From the cell containing the given text, extract its center point as (X, Y) coordinate. 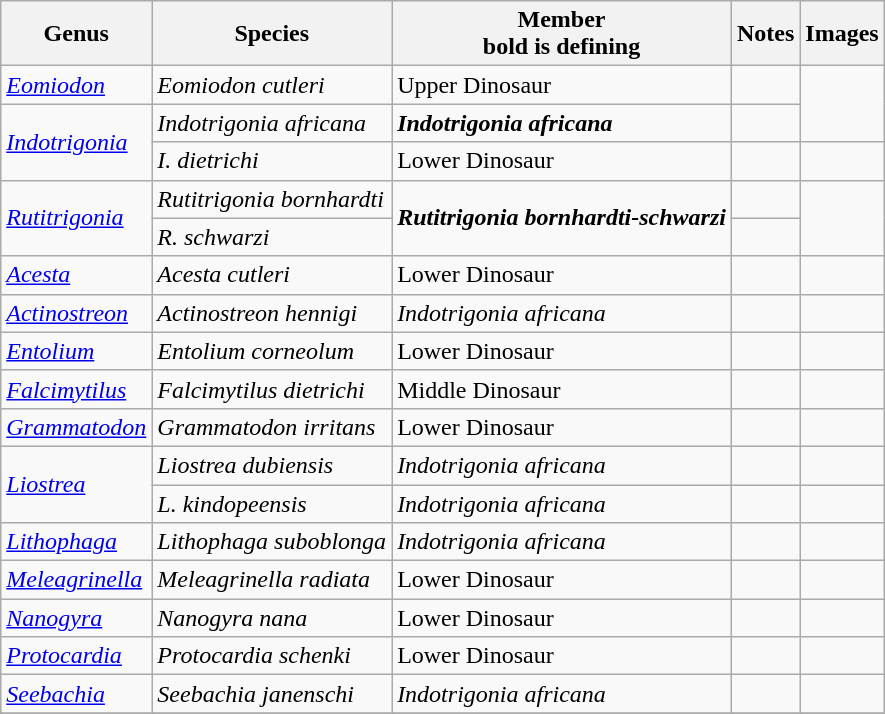
Grammatodon (76, 427)
Species (272, 34)
Indotrigonia (76, 142)
Entolium (76, 351)
Seebachia janenschi (272, 694)
Meleagrinella radiata (272, 580)
Nanogyra nana (272, 618)
Liostrea dubiensis (272, 465)
Falcimytilus (76, 389)
Memberbold is defining (562, 34)
Eomiodon (76, 85)
Acesta cutleri (272, 275)
R. schwarzi (272, 237)
Actinostreon (76, 313)
Rutitrigonia bornhardti (272, 199)
L. kindopeensis (272, 503)
Upper Dinosaur (562, 85)
Grammatodon irritans (272, 427)
Meleagrinella (76, 580)
Eomiodon cutleri (272, 85)
I. dietrichi (272, 161)
Lithophaga (76, 542)
Falcimytilus dietrichi (272, 389)
Notes (765, 34)
Seebachia (76, 694)
Acesta (76, 275)
Protocardia schenki (272, 656)
Rutitrigonia (76, 218)
Middle Dinosaur (562, 389)
Entolium corneolum (272, 351)
Images (842, 34)
Nanogyra (76, 618)
Genus (76, 34)
Rutitrigonia bornhardti-schwarzi (562, 218)
Actinostreon hennigi (272, 313)
Protocardia (76, 656)
Liostrea (76, 484)
Lithophaga suboblonga (272, 542)
